Find where the given text appears and provide that cell's center as [X, Y] coordinate. 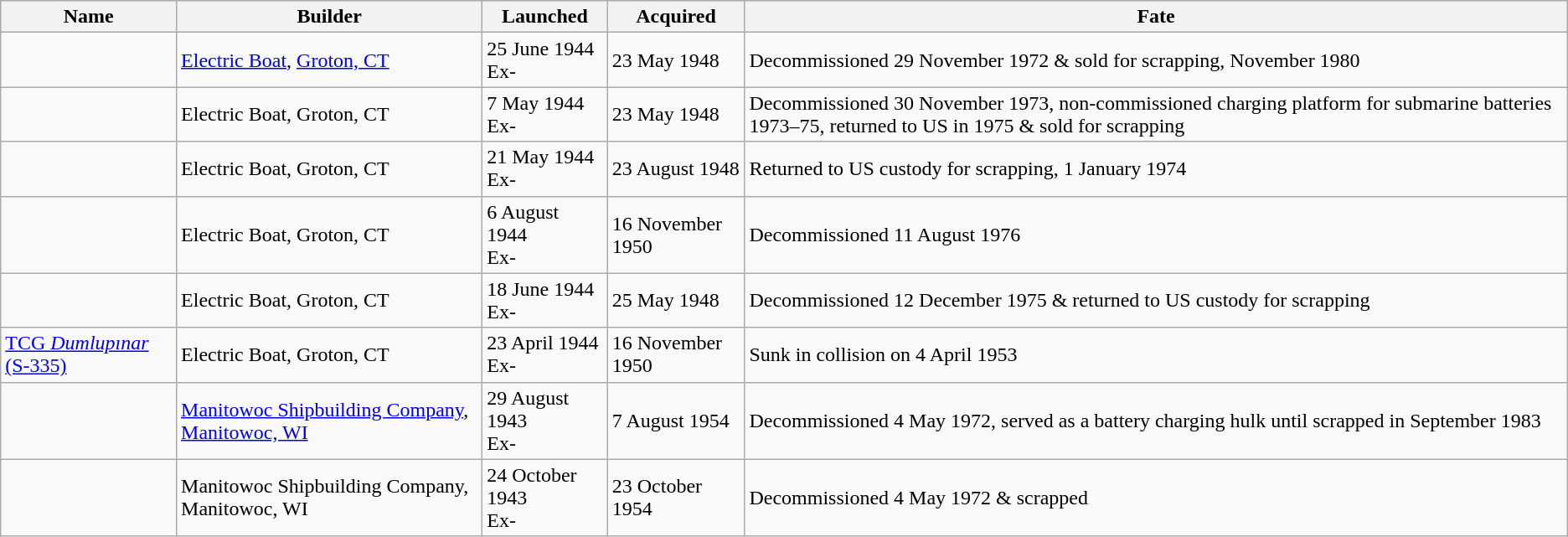
Decommissioned 4 May 1972, served as a battery charging hulk until scrapped in September 1983 [1156, 421]
Builder [330, 17]
24 October 1943Ex- [545, 498]
Decommissioned 4 May 1972 & scrapped [1156, 498]
23 August 1948 [676, 169]
25 June 1944Ex- [545, 60]
7 August 1954 [676, 421]
Acquired [676, 17]
TCG Dumlupınar (S-335) [89, 355]
6 August 1944Ex- [545, 235]
Decommissioned 12 December 1975 & returned to US custody for scrapping [1156, 300]
21 May 1944Ex- [545, 169]
23 October 1954 [676, 498]
25 May 1948 [676, 300]
Fate [1156, 17]
7 May 1944Ex- [545, 114]
Launched [545, 17]
23 April 1944Ex- [545, 355]
Returned to US custody for scrapping, 1 January 1974 [1156, 169]
18 June 1944Ex- [545, 300]
Decommissioned 30 November 1973, non-commissioned charging platform for submarine batteries 1973–75, returned to US in 1975 & sold for scrapping [1156, 114]
Sunk in collision on 4 April 1953 [1156, 355]
Decommissioned 11 August 1976 [1156, 235]
Name [89, 17]
Decommissioned 29 November 1972 & sold for scrapping, November 1980 [1156, 60]
29 August 1943Ex- [545, 421]
